For the text-containing cell, return its midpoint in [x, y] coordinate format. 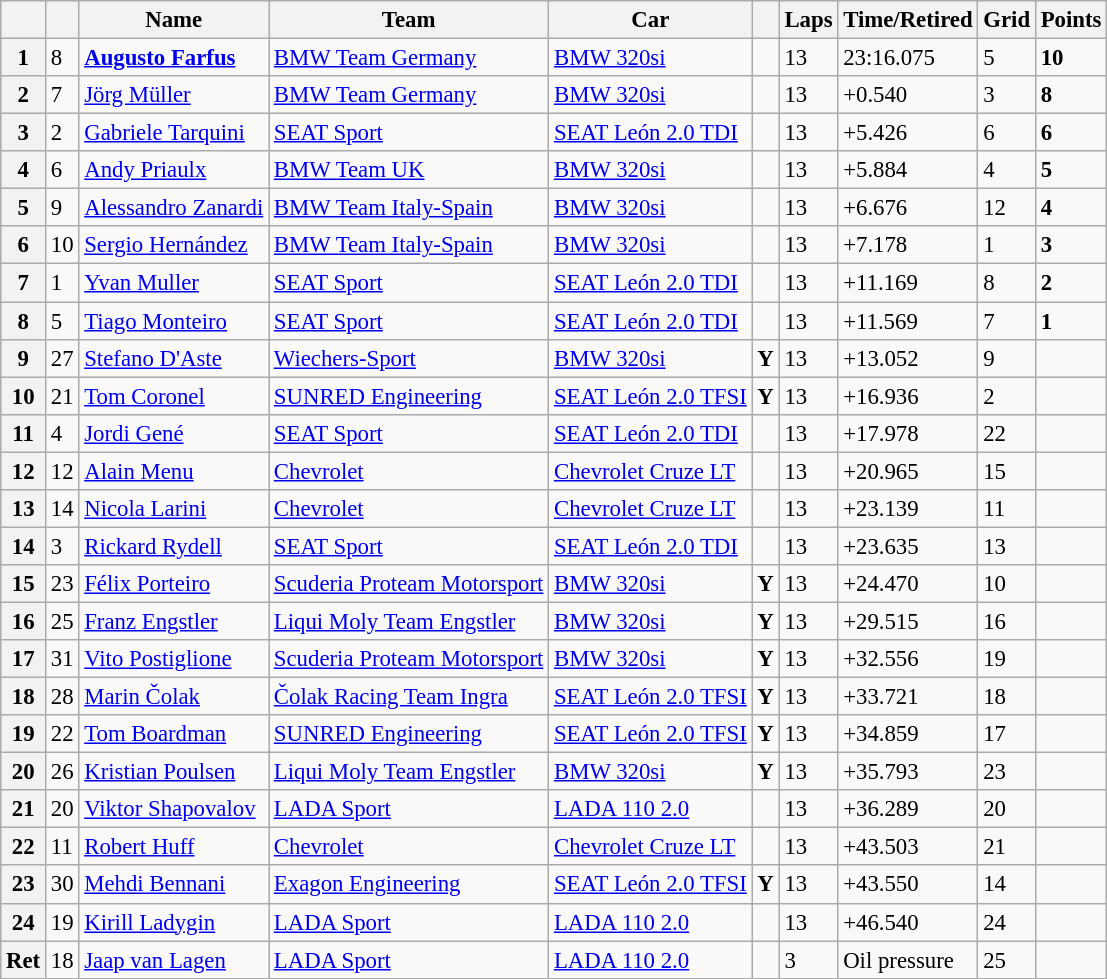
+32.556 [908, 659]
+34.859 [908, 734]
Jörg Müller [174, 95]
Gabriele Tarquini [174, 133]
+5.884 [908, 170]
Yvan Muller [174, 283]
+24.470 [908, 584]
+5.426 [908, 133]
+20.965 [908, 471]
+13.052 [908, 358]
Ret [24, 960]
Alessandro Zanardi [174, 208]
31 [62, 659]
Wiechers-Sport [409, 358]
Vito Postiglione [174, 659]
Laps [808, 20]
Oil pressure [908, 960]
23:16.075 [908, 58]
30 [62, 885]
27 [62, 358]
Mehdi Bennani [174, 885]
Jaap van Lagen [174, 960]
Félix Porteiro [174, 584]
Rickard Rydell [174, 546]
+35.793 [908, 772]
+29.515 [908, 621]
+17.978 [908, 433]
Team [409, 20]
Name [174, 20]
Points [1070, 20]
Franz Engstler [174, 621]
Čolak Racing Team Ingra [409, 697]
Exagon Engineering [409, 885]
+36.289 [908, 809]
Car [650, 20]
+33.721 [908, 697]
Kristian Poulsen [174, 772]
26 [62, 772]
+23.139 [908, 509]
Alain Menu [174, 471]
+16.936 [908, 396]
Tom Boardman [174, 734]
Tom Coronel [174, 396]
Sergio Hernández [174, 245]
Grid [1006, 20]
Time/Retired [908, 20]
+11.569 [908, 321]
Jordi Gené [174, 433]
Kirill Ladygin [174, 922]
Marin Čolak [174, 697]
+46.540 [908, 922]
+43.550 [908, 885]
Robert Huff [174, 847]
28 [62, 697]
Nicola Larini [174, 509]
Augusto Farfus [174, 58]
+11.169 [908, 283]
Andy Priaulx [174, 170]
+23.635 [908, 546]
+6.676 [908, 208]
Viktor Shapovalov [174, 809]
Stefano D'Aste [174, 358]
+0.540 [908, 95]
BMW Team UK [409, 170]
Tiago Monteiro [174, 321]
+43.503 [908, 847]
+7.178 [908, 245]
